Return the [X, Y] coordinate for the center point of the cell that contains the specified text.  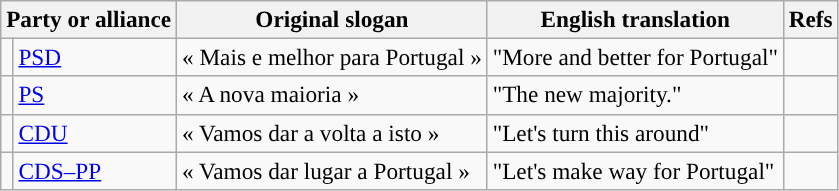
Original slogan [332, 19]
"More and better for Portugal" [635, 57]
"Let's make way for Portugal" [635, 170]
CDS–PP [95, 170]
English translation [635, 19]
« Vamos dar a volta a isto » [332, 133]
CDU [95, 133]
PS [95, 95]
Party or alliance [89, 19]
Refs [810, 19]
"Let's turn this around" [635, 133]
PSD [95, 57]
« A nova maioria » [332, 95]
« Mais e melhor para Portugal » [332, 57]
« Vamos dar lugar a Portugal » [332, 170]
"The new majority." [635, 95]
